For the text-containing cell, return its midpoint in (x, y) coordinate format. 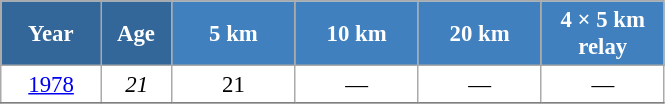
Age (136, 34)
1978 (52, 85)
Year (52, 34)
20 km (480, 34)
4 × 5 km relay (602, 34)
10 km (356, 34)
5 km (234, 34)
